Identify which cell holds the provided text, then report its [x, y] central coordinate. 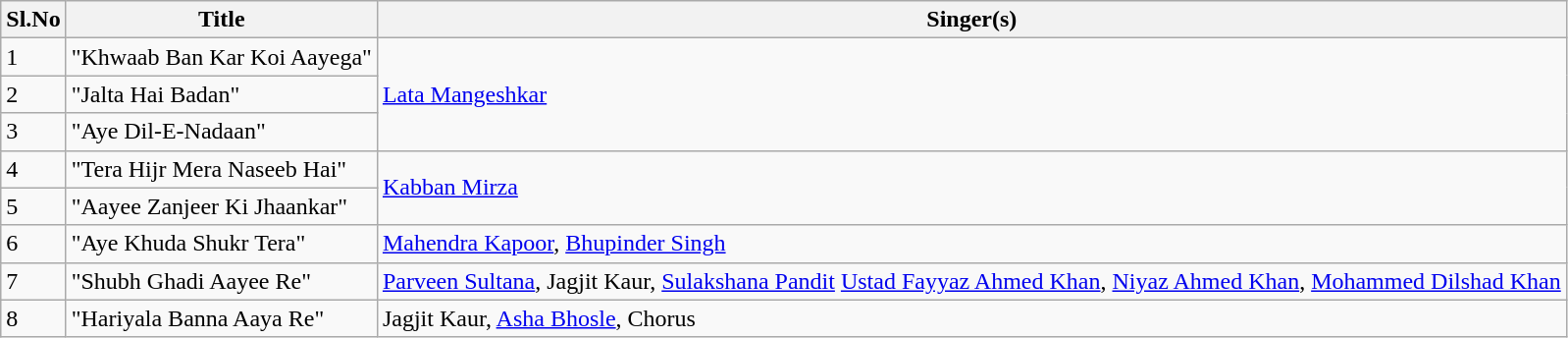
"Aayee Zanjeer Ki Jhaankar" [222, 206]
6 [33, 244]
1 [33, 57]
"Aye Khuda Shukr Tera" [222, 244]
Lata Mangeshkar [971, 94]
Jagjit Kaur, Asha Bhosle, Chorus [971, 318]
Kabban Mirza [971, 188]
4 [33, 169]
2 [33, 94]
5 [33, 206]
8 [33, 318]
Singer(s) [971, 20]
3 [33, 132]
"Tera Hijr Mera Naseeb Hai" [222, 169]
"Jalta Hai Badan" [222, 94]
Title [222, 20]
7 [33, 281]
"Khwaab Ban Kar Koi Aayega" [222, 57]
"Hariyala Banna Aaya Re" [222, 318]
Parveen Sultana, Jagjit Kaur, Sulakshana Pandit Ustad Fayyaz Ahmed Khan, Niyaz Ahmed Khan, Mohammed Dilshad Khan [971, 281]
Mahendra Kapoor, Bhupinder Singh [971, 244]
"Aye Dil-E-Nadaan" [222, 132]
"Shubh Ghadi Aayee Re" [222, 281]
Sl.No [33, 20]
